Scan for the cell matching the given text and deliver its (x, y) coordinate at center. 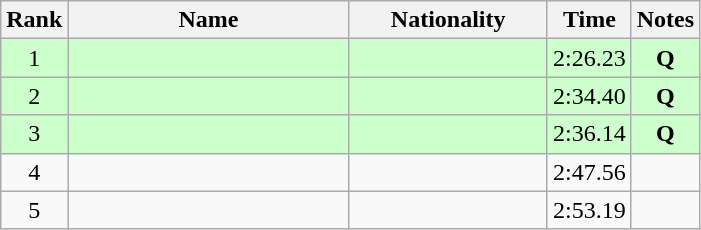
Nationality (448, 20)
4 (34, 172)
Time (589, 20)
2:47.56 (589, 172)
Notes (665, 20)
Rank (34, 20)
2:53.19 (589, 210)
2:36.14 (589, 134)
3 (34, 134)
Name (208, 20)
2 (34, 96)
2:34.40 (589, 96)
5 (34, 210)
2:26.23 (589, 58)
1 (34, 58)
